Output the [x, y] coordinate of the center of the cell containing the given text.  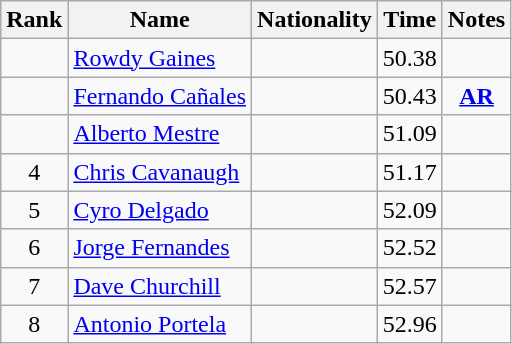
51.09 [410, 134]
Chris Cavanaugh [160, 172]
52.57 [410, 286]
Dave Churchill [160, 286]
6 [34, 248]
5 [34, 210]
Cyro Delgado [160, 210]
4 [34, 172]
50.38 [410, 58]
Rowdy Gaines [160, 58]
Fernando Cañales [160, 96]
52.09 [410, 210]
52.96 [410, 324]
Rank [34, 20]
52.52 [410, 248]
51.17 [410, 172]
Antonio Portela [160, 324]
8 [34, 324]
Jorge Fernandes [160, 248]
50.43 [410, 96]
AR [476, 96]
Nationality [315, 20]
Name [160, 20]
Notes [476, 20]
Alberto Mestre [160, 134]
Time [410, 20]
7 [34, 286]
